From the cell containing the given text, extract its center point as (x, y) coordinate. 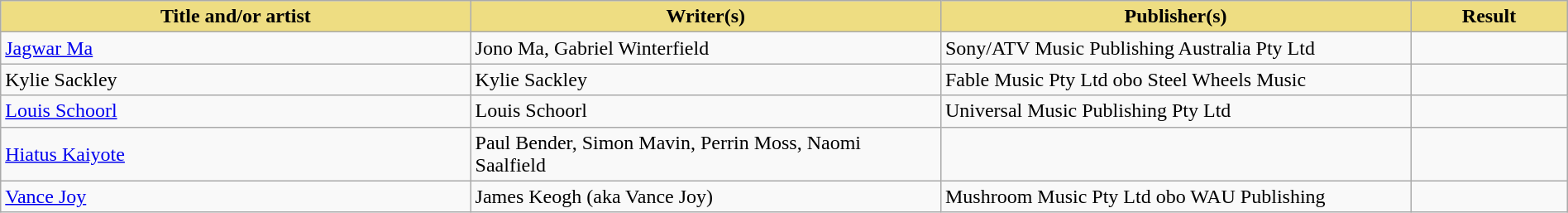
James Keogh (aka Vance Joy) (705, 196)
Sony/ATV Music Publishing Australia Pty Ltd (1175, 48)
Result (1489, 17)
Writer(s) (705, 17)
Title and/or artist (236, 17)
Paul Bender, Simon Mavin, Perrin Moss, Naomi Saalfield (705, 154)
Vance Joy (236, 196)
Mushroom Music Pty Ltd obo WAU Publishing (1175, 196)
Jono Ma, Gabriel Winterfield (705, 48)
Hiatus Kaiyote (236, 154)
Jagwar Ma (236, 48)
Publisher(s) (1175, 17)
Fable Music Pty Ltd obo Steel Wheels Music (1175, 80)
Universal Music Publishing Pty Ltd (1175, 111)
